Extract the (X, Y) coordinate from the center of the cell holding the provided text.  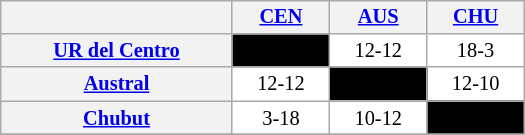
UR del Centro (117, 51)
AUS (378, 17)
CEN (280, 17)
12-10 (476, 84)
Austral (117, 84)
3-18 (280, 118)
18-3 (476, 51)
10-12 (378, 118)
Chubut (117, 118)
CHU (476, 17)
